Output the (X, Y) coordinate of the center of the cell containing the given text.  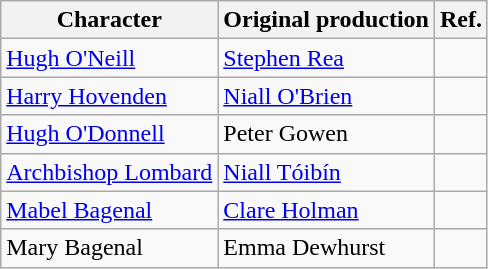
Clare Holman (326, 210)
Original production (326, 20)
Hugh O'Donnell (110, 134)
Harry Hovenden (110, 96)
Archbishop Lombard (110, 172)
Hugh O'Neill (110, 58)
Mary Bagenal (110, 248)
Peter Gowen (326, 134)
Emma Dewhurst (326, 248)
Mabel Bagenal (110, 210)
Stephen Rea (326, 58)
Niall O'Brien (326, 96)
Ref. (460, 20)
Character (110, 20)
Niall Tóibín (326, 172)
